Provide the (x, y) coordinate of the cell's center where the given text is located.  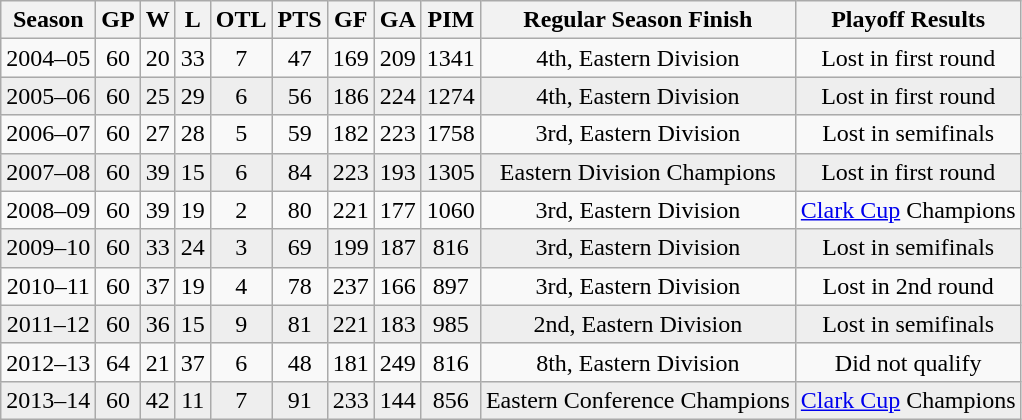
11 (192, 400)
48 (300, 362)
21 (158, 362)
59 (300, 134)
Regular Season Finish (638, 20)
69 (300, 248)
2005–06 (48, 96)
856 (450, 400)
4 (241, 286)
2013–14 (48, 400)
2009–10 (48, 248)
Did not qualify (908, 362)
183 (398, 324)
186 (350, 96)
209 (398, 58)
84 (300, 172)
25 (158, 96)
3 (241, 248)
1305 (450, 172)
Season (48, 20)
2008–09 (48, 210)
1274 (450, 96)
27 (158, 134)
144 (398, 400)
169 (350, 58)
24 (192, 248)
1060 (450, 210)
PIM (450, 20)
8th, Eastern Division (638, 362)
L (192, 20)
Lost in 2nd round (908, 286)
199 (350, 248)
GP (118, 20)
GA (398, 20)
237 (350, 286)
2007–08 (48, 172)
2006–07 (48, 134)
182 (350, 134)
2nd, Eastern Division (638, 324)
181 (350, 362)
64 (118, 362)
OTL (241, 20)
2011–12 (48, 324)
2 (241, 210)
28 (192, 134)
W (158, 20)
2010–11 (48, 286)
Eastern Conference Champions (638, 400)
177 (398, 210)
29 (192, 96)
42 (158, 400)
47 (300, 58)
20 (158, 58)
1758 (450, 134)
GF (350, 20)
80 (300, 210)
897 (450, 286)
249 (398, 362)
56 (300, 96)
2004–05 (48, 58)
36 (158, 324)
985 (450, 324)
78 (300, 286)
193 (398, 172)
187 (398, 248)
9 (241, 324)
224 (398, 96)
233 (350, 400)
91 (300, 400)
2012–13 (48, 362)
Eastern Division Champions (638, 172)
Playoff Results (908, 20)
166 (398, 286)
5 (241, 134)
81 (300, 324)
1341 (450, 58)
PTS (300, 20)
